Locate the cell with the specified text and output its [X, Y] center coordinate. 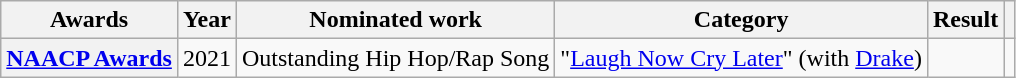
Year [206, 20]
2021 [206, 58]
"Laugh Now Cry Later" (with Drake) [742, 58]
Result [965, 20]
Category [742, 20]
NAACP Awards [90, 58]
Awards [90, 20]
Nominated work [395, 20]
Outstanding Hip Hop/Rap Song [395, 58]
